Return (x, y) of the center of cell containing provided text 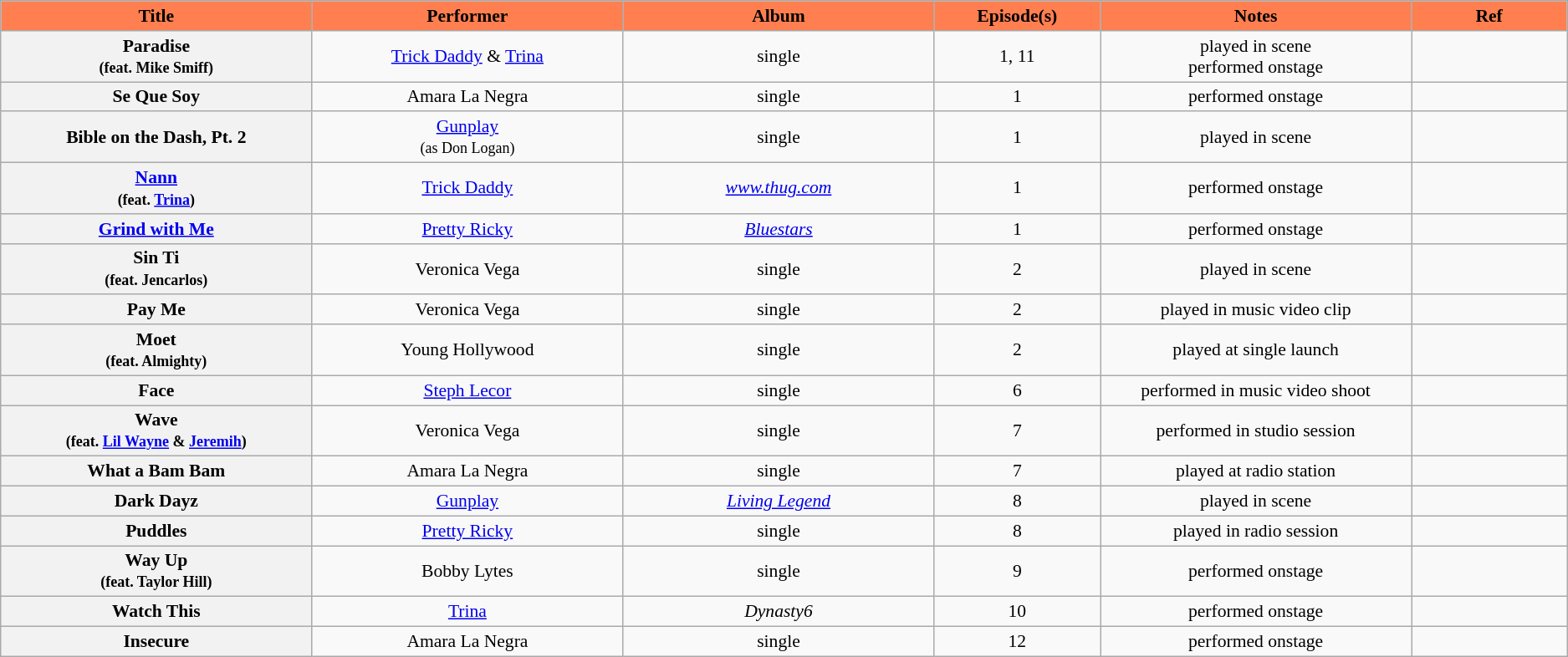
Notes (1256, 16)
Dynasty6 (779, 612)
performed in music video shoot (1256, 390)
Gunplay (as Don Logan) (467, 137)
Puddles (156, 531)
Gunplay (467, 502)
Title (156, 16)
played at radio station (1256, 471)
Dark Dayz (156, 502)
performed in studio session (1256, 431)
Trick Daddy (467, 189)
Bobby Lytes (467, 572)
Episode(s) (1017, 16)
Insecure (156, 642)
Way Up (feat. Taylor Hill) (156, 572)
Pay Me (156, 310)
6 (1017, 390)
played in music video clip (1256, 310)
played at single launch (1256, 349)
10 (1017, 612)
Grind with Me (156, 229)
Trick Daddy & Trina (467, 57)
9 (1017, 572)
Bible on the Dash, Pt. 2 (156, 137)
played in sceneperformed onstage (1256, 57)
Face (156, 390)
played in radio session (1256, 531)
Trina (467, 612)
Steph Lecor (467, 390)
Performer (467, 16)
Ref (1489, 16)
Nann (feat. Trina) (156, 189)
Bluestars (779, 229)
Watch This (156, 612)
Moet (feat. Almighty) (156, 349)
Paradise (feat. Mike Smiff) (156, 57)
Wave (feat. Lil Wayne & Jeremih) (156, 431)
Young Hollywood (467, 349)
12 (1017, 642)
1, 11 (1017, 57)
www.thug.com (779, 189)
Living Legend (779, 502)
Album (779, 16)
Se Que Soy (156, 97)
What a Bam Bam (156, 471)
Sin Ti (feat. Jencarlos) (156, 269)
